Detect which cell encompasses the target text, then output its [X, Y] center coordinate. 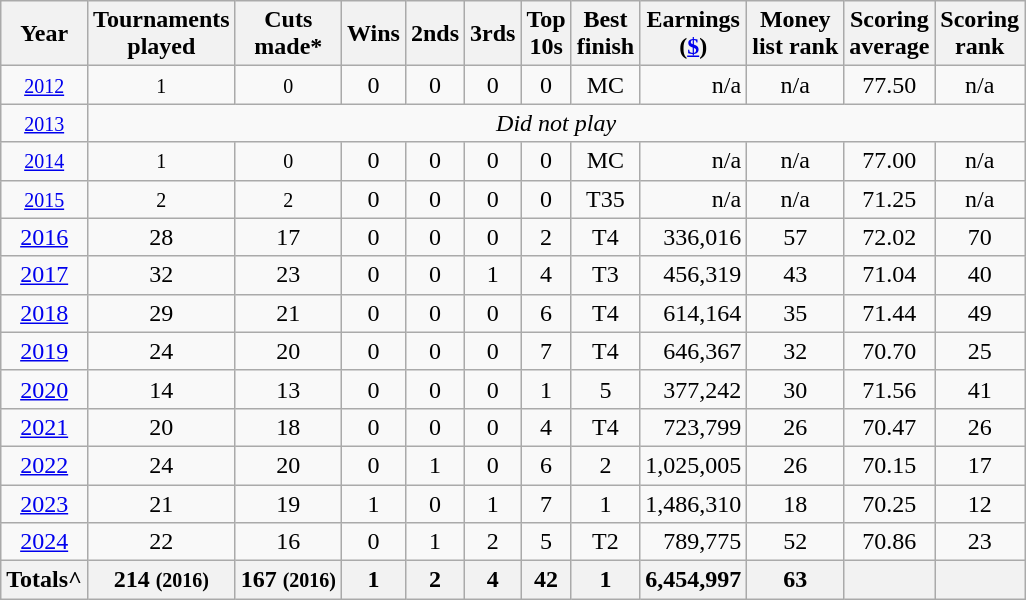
Cuts made* [288, 34]
6,454,997 [694, 580]
52 [796, 542]
Year [44, 34]
29 [162, 313]
12 [980, 503]
70.47 [890, 427]
2018 [44, 313]
70.25 [890, 503]
77.00 [890, 161]
42 [546, 580]
2019 [44, 351]
71.56 [890, 389]
167 (2016) [288, 580]
614,164 [694, 313]
T2 [605, 542]
70.15 [890, 465]
22 [162, 542]
70.86 [890, 542]
35 [796, 313]
377,242 [694, 389]
336,016 [694, 237]
13 [288, 389]
1,025,005 [694, 465]
646,367 [694, 351]
789,775 [694, 542]
Tournaments played [162, 34]
Best finish [605, 34]
70.70 [890, 351]
Earnings($) [694, 34]
2014 [44, 161]
214 (2016) [162, 580]
2013 [44, 123]
T35 [605, 199]
2nds [434, 34]
2020 [44, 389]
2023 [44, 503]
2016 [44, 237]
Scoringrank [980, 34]
71.04 [890, 275]
25 [980, 351]
14 [162, 389]
2012 [44, 85]
70 [980, 237]
723,799 [694, 427]
2017 [44, 275]
30 [796, 389]
19 [288, 503]
T3 [605, 275]
72.02 [890, 237]
2022 [44, 465]
Top 10s [546, 34]
41 [980, 389]
Did not play [556, 123]
77.50 [890, 85]
43 [796, 275]
16 [288, 542]
Moneylist rank [796, 34]
2021 [44, 427]
Wins [373, 34]
40 [980, 275]
3rds [493, 34]
456,319 [694, 275]
Scoring average [890, 34]
71.44 [890, 313]
71.25 [890, 199]
28 [162, 237]
Totals^ [44, 580]
1,486,310 [694, 503]
2015 [44, 199]
49 [980, 313]
57 [796, 237]
2024 [44, 542]
63 [796, 580]
